Detect which cell encompasses the target text, then output its [x, y] center coordinate. 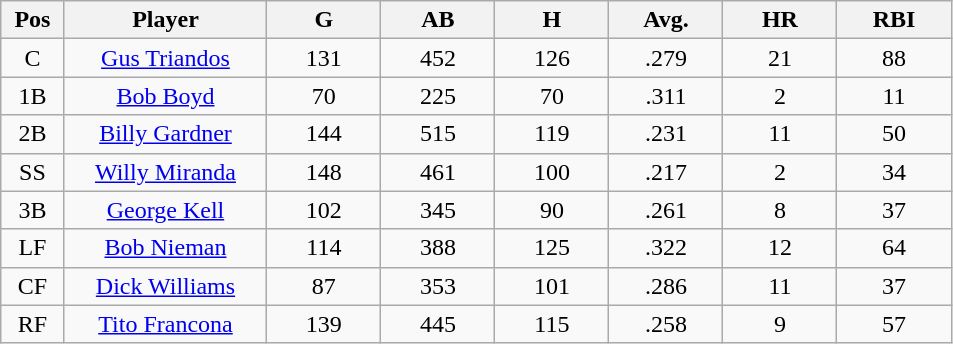
.217 [666, 172]
Gus Triandos [166, 58]
2B [32, 134]
12 [780, 248]
445 [438, 324]
Pos [32, 20]
Billy Gardner [166, 134]
Willy Miranda [166, 172]
88 [894, 58]
139 [324, 324]
100 [552, 172]
AB [438, 20]
345 [438, 210]
452 [438, 58]
90 [552, 210]
Avg. [666, 20]
148 [324, 172]
21 [780, 58]
87 [324, 286]
RF [32, 324]
.261 [666, 210]
Bob Nieman [166, 248]
225 [438, 96]
.322 [666, 248]
G [324, 20]
126 [552, 58]
114 [324, 248]
Tito Francona [166, 324]
102 [324, 210]
515 [438, 134]
9 [780, 324]
50 [894, 134]
LF [32, 248]
353 [438, 286]
64 [894, 248]
.258 [666, 324]
H [552, 20]
8 [780, 210]
George Kell [166, 210]
Dick Williams [166, 286]
SS [32, 172]
C [32, 58]
3B [32, 210]
115 [552, 324]
34 [894, 172]
RBI [894, 20]
57 [894, 324]
.286 [666, 286]
388 [438, 248]
131 [324, 58]
119 [552, 134]
101 [552, 286]
144 [324, 134]
461 [438, 172]
125 [552, 248]
.231 [666, 134]
Bob Boyd [166, 96]
CF [32, 286]
Player [166, 20]
HR [780, 20]
.279 [666, 58]
1B [32, 96]
.311 [666, 96]
